Scan for the cell matching the given text and deliver its [x, y] coordinate at center. 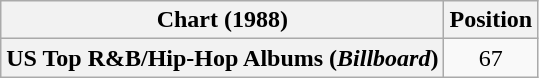
US Top R&B/Hip-Hop Albums (Billboard) [222, 58]
67 [491, 58]
Chart (1988) [222, 20]
Position [491, 20]
